Locate the cell with the specified text and output its [x, y] center coordinate. 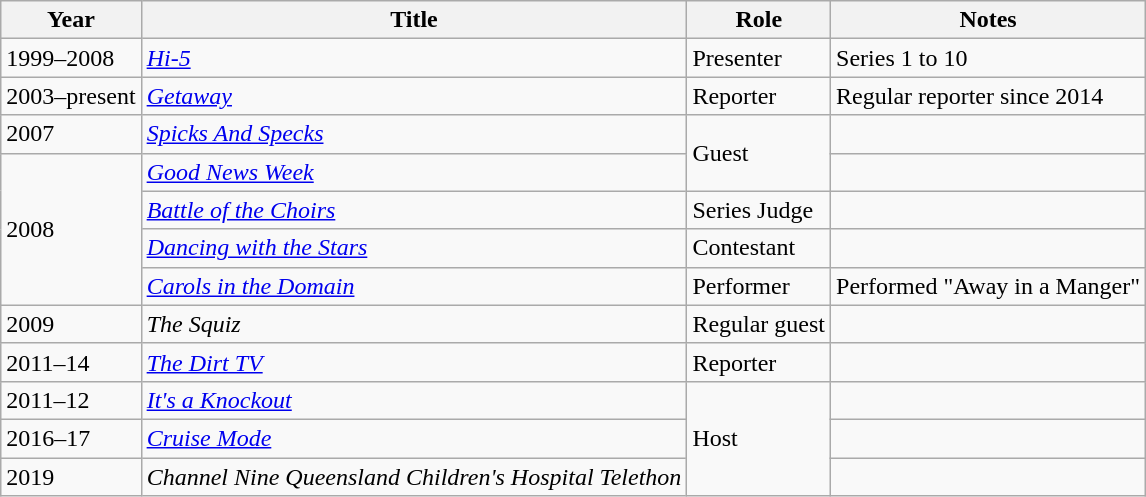
Battle of the Choirs [414, 210]
Channel Nine Queensland Children's Hospital Telethon [414, 477]
Spicks And Specks [414, 134]
2016–17 [71, 438]
Regular guest [759, 324]
It's a Knockout [414, 400]
Series 1 to 10 [988, 58]
2011–14 [71, 362]
2009 [71, 324]
The Squiz [414, 324]
Hi-5 [414, 58]
Role [759, 20]
2019 [71, 477]
Performer [759, 286]
Title [414, 20]
Contestant [759, 248]
Host [759, 438]
Getaway [414, 96]
1999–2008 [71, 58]
2008 [71, 229]
The Dirt TV [414, 362]
2011–12 [71, 400]
2003–present [71, 96]
2007 [71, 134]
Year [71, 20]
Performed "Away in a Manger" [988, 286]
Notes [988, 20]
Good News Week [414, 172]
Series Judge [759, 210]
Dancing with the Stars [414, 248]
Presenter [759, 58]
Guest [759, 153]
Carols in the Domain [414, 286]
Regular reporter since 2014 [988, 96]
Cruise Mode [414, 438]
